Output the (X, Y) coordinate of the center of the cell containing the given text.  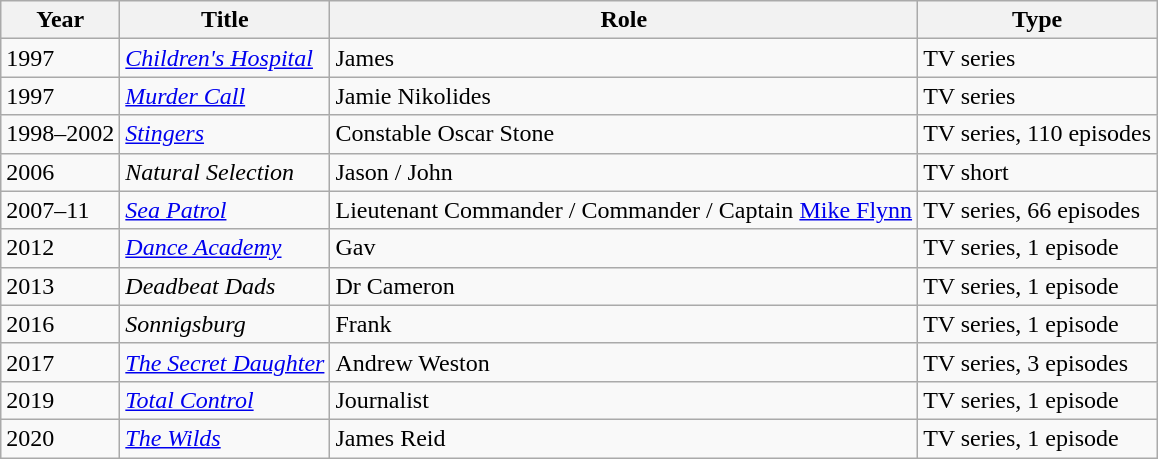
Dr Cameron (624, 286)
Type (1038, 20)
Deadbeat Dads (225, 286)
The Secret Daughter (225, 362)
Frank (624, 324)
Journalist (624, 400)
Natural Selection (225, 172)
Jason / John (624, 172)
Stingers (225, 134)
Dance Academy (225, 248)
Year (60, 20)
Children's Hospital (225, 58)
2017 (60, 362)
Andrew Weston (624, 362)
Constable Oscar Stone (624, 134)
Sea Patrol (225, 210)
James Reid (624, 438)
James (624, 58)
The Wilds (225, 438)
2016 (60, 324)
Jamie Nikolides (624, 96)
2012 (60, 248)
Lieutenant Commander / Commander / Captain Mike Flynn (624, 210)
2020 (60, 438)
Murder Call (225, 96)
TV series, 66 episodes (1038, 210)
TV short (1038, 172)
Gav (624, 248)
1998–2002 (60, 134)
2007–11 (60, 210)
Sonnigsburg (225, 324)
TV series, 3 episodes (1038, 362)
Total Control (225, 400)
2006 (60, 172)
2013 (60, 286)
Role (624, 20)
Title (225, 20)
TV series, 110 episodes (1038, 134)
2019 (60, 400)
